Pinpoint the cell where the given text exists, returning its [X, Y] midpoint coordinate. 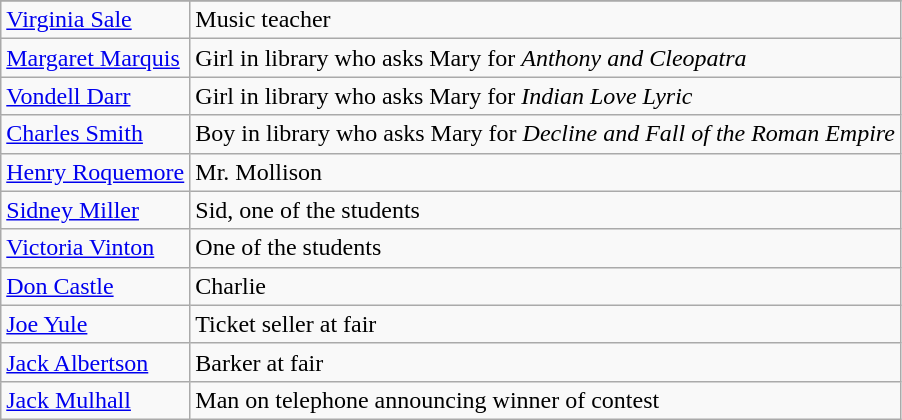
One of the students [546, 248]
Victoria Vinton [96, 248]
Girl in library who asks Mary for Anthony and Cleopatra [546, 58]
Virginia Sale [96, 20]
Sidney Miller [96, 210]
Jack Albertson [96, 362]
Henry Roquemore [96, 172]
Charlie [546, 286]
Music teacher [546, 20]
Sid, one of the students [546, 210]
Joe Yule [96, 324]
Ticket seller at fair [546, 324]
Boy in library who asks Mary for Decline and Fall of the Roman Empire [546, 134]
Jack Mulhall [96, 400]
Vondell Darr [96, 96]
Barker at fair [546, 362]
Mr. Mollison [546, 172]
Charles Smith [96, 134]
Margaret Marquis [96, 58]
Man on telephone announcing winner of contest [546, 400]
Don Castle [96, 286]
Girl in library who asks Mary for Indian Love Lyric [546, 96]
